Capture the cell that displays the provided text and extract its [X, Y] central coordinate. 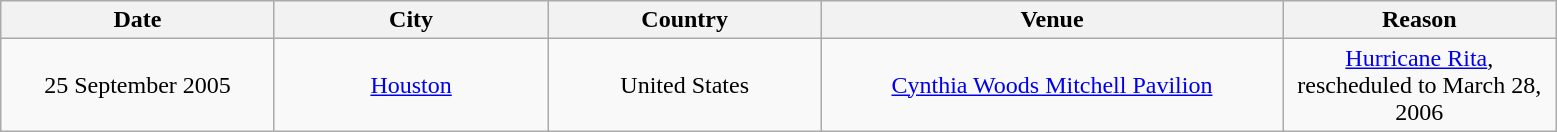
Hurricane Rita, rescheduled to March 28, 2006 [1419, 85]
Country [685, 20]
Reason [1419, 20]
Cynthia Woods Mitchell Pavilion [1052, 85]
Venue [1052, 20]
Houston [411, 85]
25 September 2005 [138, 85]
Date [138, 20]
United States [685, 85]
City [411, 20]
